Locate the cell with the specified text and output its (x, y) center coordinate. 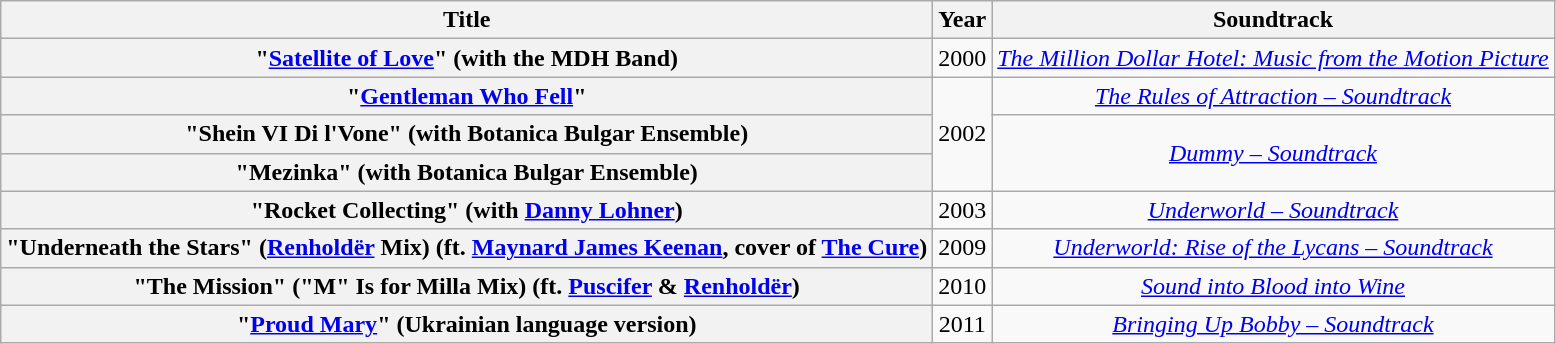
"Underneath the Stars" (Renholdër Mix) (ft. Maynard James Keenan, cover of The Cure) (467, 248)
"Proud Mary" (Ukrainian language version) (467, 324)
Soundtrack (1274, 20)
2011 (962, 324)
Underworld – Soundtrack (1274, 210)
Title (467, 20)
"Shein VI Di l'Vone" (with Botanica Bulgar Ensemble) (467, 134)
Bringing Up Bobby – Soundtrack (1274, 324)
"Rocket Collecting" (with Danny Lohner) (467, 210)
"The Mission" ("M" Is for Milla Mix) (ft. Puscifer & Renholdër) (467, 286)
"Mezinka" (with Botanica Bulgar Ensemble) (467, 172)
2002 (962, 134)
Sound into Blood into Wine (1274, 286)
2000 (962, 58)
Year (962, 20)
"Gentleman Who Fell" (467, 96)
The Million Dollar Hotel: Music from the Motion Picture (1274, 58)
2009 (962, 248)
The Rules of Attraction – Soundtrack (1274, 96)
2010 (962, 286)
Underworld: Rise of the Lycans – Soundtrack (1274, 248)
Dummy – Soundtrack (1274, 153)
"Satellite of Love" (with the MDH Band) (467, 58)
2003 (962, 210)
